Output the (X, Y) coordinate of the center of the cell containing the given text.  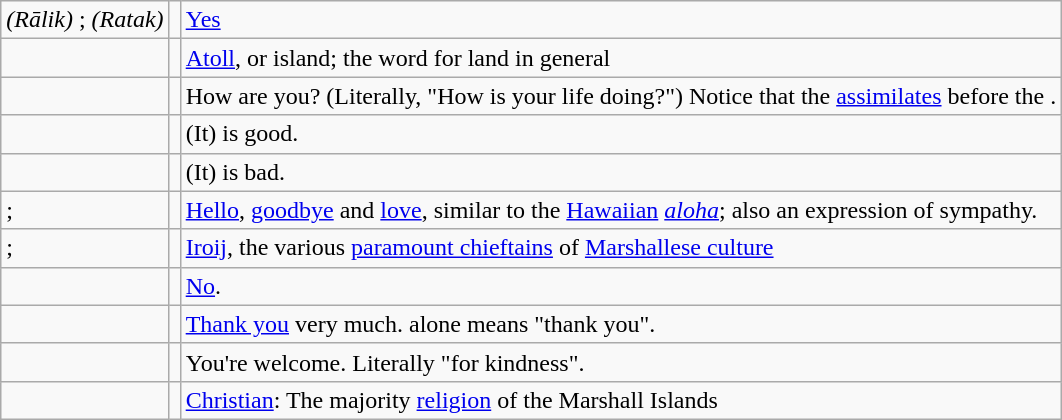
Atoll, or island; the word for land in general (621, 58)
Iroij, the various paramount chieftains of Marshallese culture (621, 248)
You're welcome. Literally "for kindness". (621, 362)
Thank you very much. alone means "thank you". (621, 324)
How are you? (Literally, "How is your life doing?") Notice that the assimilates before the . (621, 96)
(It) is good. (621, 134)
Hello, goodbye and love, similar to the Hawaiian aloha; also an expression of sympathy. (621, 210)
Christian: The majority religion of the Marshall Islands (621, 400)
(Rālik) ; (Ratak) (85, 20)
(It) is bad. (621, 172)
No. (621, 286)
Yes (621, 20)
